Capture the cell that displays the provided text and extract its (X, Y) central coordinate. 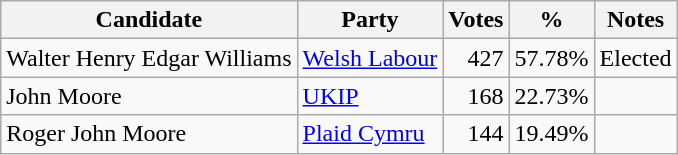
Notes (636, 20)
168 (476, 96)
144 (476, 134)
UKIP (370, 96)
57.78% (552, 58)
Walter Henry Edgar Williams (149, 58)
22.73% (552, 96)
Votes (476, 20)
John Moore (149, 96)
Party (370, 20)
Elected (636, 58)
Candidate (149, 20)
Welsh Labour (370, 58)
% (552, 20)
427 (476, 58)
Roger John Moore (149, 134)
19.49% (552, 134)
Plaid Cymru (370, 134)
